From the cell containing the given text, extract its center point as [x, y] coordinate. 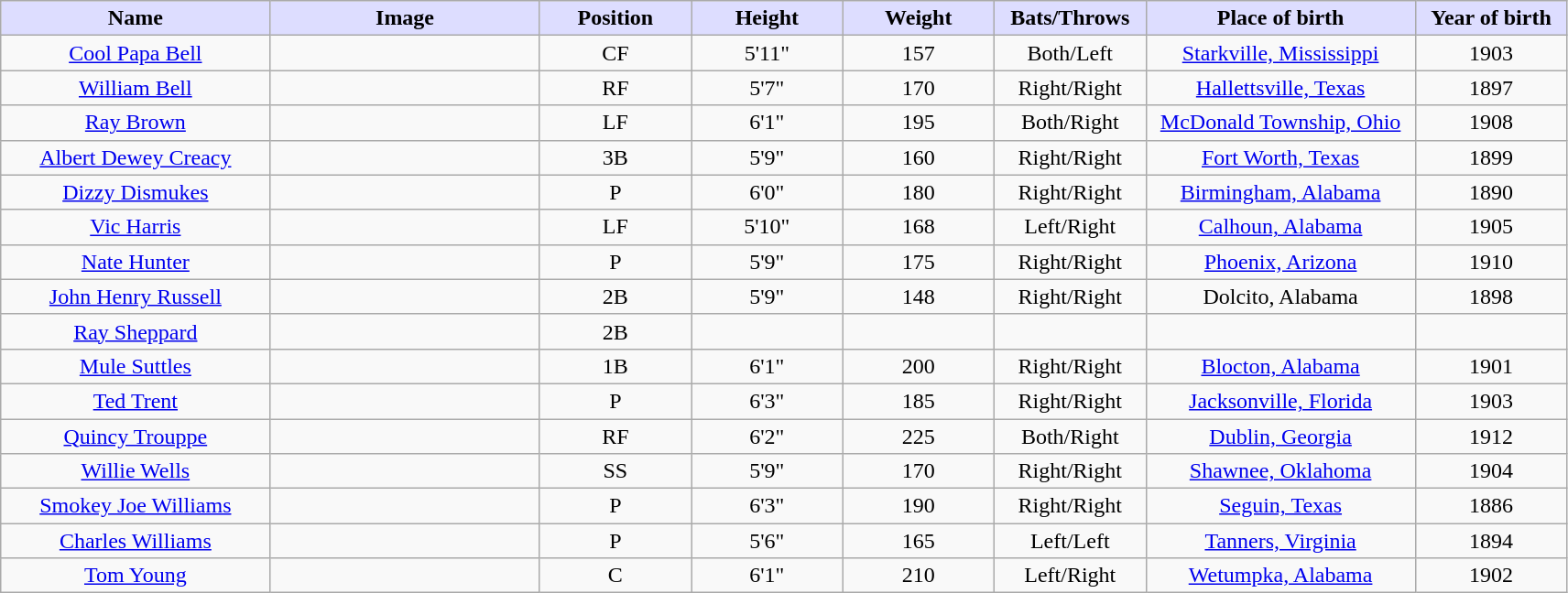
190 [918, 506]
Ted Trent [136, 401]
Both/Left [1070, 53]
Albert Dewey Creacy [136, 157]
SS [615, 471]
Blocton, Alabama [1280, 366]
Starkville, Mississippi [1280, 53]
Tanners, Virginia [1280, 541]
1897 [1491, 88]
Willie Wells [136, 471]
Year of birth [1491, 18]
1904 [1491, 471]
Smokey Joe Williams [136, 506]
Quincy Trouppe [136, 437]
1890 [1491, 192]
1912 [1491, 437]
195 [918, 123]
John Henry Russell [136, 296]
Image [405, 18]
5'7" [768, 88]
5'11" [768, 53]
148 [918, 296]
McDonald Township, Ohio [1280, 123]
168 [918, 227]
225 [918, 437]
Fort Worth, Texas [1280, 157]
1899 [1491, 157]
Weight [918, 18]
Place of birth [1280, 18]
185 [918, 401]
Mule Suttles [136, 366]
1B [615, 366]
Ray Sheppard [136, 331]
5'10" [768, 227]
Birmingham, Alabama [1280, 192]
Seguin, Texas [1280, 506]
1898 [1491, 296]
1894 [1491, 541]
1901 [1491, 366]
Jacksonville, Florida [1280, 401]
1910 [1491, 262]
5'6" [768, 541]
180 [918, 192]
Vic Harris [136, 227]
Name [136, 18]
Tom Young [136, 576]
Ray Brown [136, 123]
Position [615, 18]
Dizzy Dismukes [136, 192]
Left/Left [1070, 541]
1908 [1491, 123]
Cool Papa Bell [136, 53]
Shawnee, Oklahoma [1280, 471]
1902 [1491, 576]
6'2" [768, 437]
C [615, 576]
160 [918, 157]
CF [615, 53]
Charles Williams [136, 541]
1886 [1491, 506]
210 [918, 576]
165 [918, 541]
Nate Hunter [136, 262]
Phoenix, Arizona [1280, 262]
Calhoun, Alabama [1280, 227]
Dublin, Georgia [1280, 437]
200 [918, 366]
Height [768, 18]
157 [918, 53]
Dolcito, Alabama [1280, 296]
William Bell [136, 88]
3B [615, 157]
175 [918, 262]
6'0" [768, 192]
1905 [1491, 227]
Hallettsville, Texas [1280, 88]
Bats/Throws [1070, 18]
Wetumpka, Alabama [1280, 576]
